Locate the cell with the specified text and output its [X, Y] center coordinate. 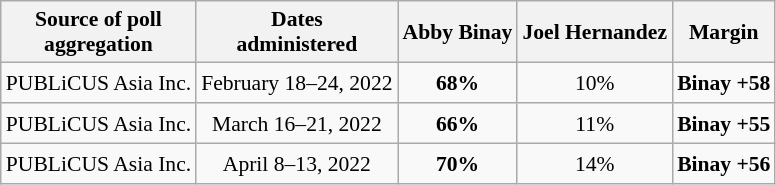
February 18–24, 2022 [296, 83]
Binay +58 [724, 83]
Source of pollaggregation [98, 32]
Datesadministered [296, 32]
Margin [724, 32]
14% [594, 163]
68% [458, 83]
11% [594, 123]
Joel Hernandez [594, 32]
Binay +56 [724, 163]
Binay +55 [724, 123]
March 16–21, 2022 [296, 123]
70% [458, 163]
66% [458, 123]
April 8–13, 2022 [296, 163]
Abby Binay [458, 32]
10% [594, 83]
